Determine the (X, Y) coordinate at the center of the cell enclosing the given text.  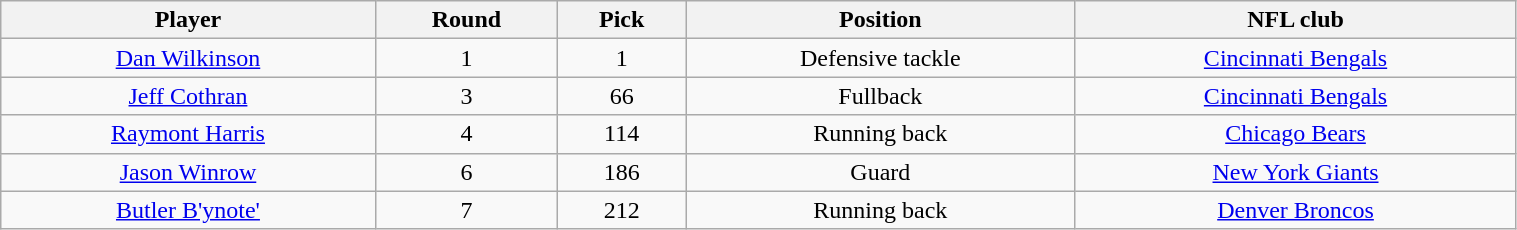
186 (622, 172)
Defensive tackle (880, 58)
6 (466, 172)
NFL club (1296, 20)
Fullback (880, 96)
Player (188, 20)
114 (622, 134)
7 (466, 210)
212 (622, 210)
Chicago Bears (1296, 134)
Jason Winrow (188, 172)
New York Giants (1296, 172)
Round (466, 20)
66 (622, 96)
Denver Broncos (1296, 210)
3 (466, 96)
Raymont Harris (188, 134)
Guard (880, 172)
Butler B'ynote' (188, 210)
Pick (622, 20)
Dan Wilkinson (188, 58)
4 (466, 134)
Jeff Cothran (188, 96)
Position (880, 20)
